From the cell containing the given text, extract its center point as [X, Y] coordinate. 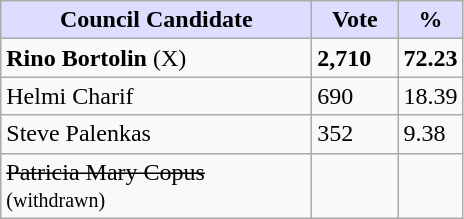
% [430, 20]
Steve Palenkas [156, 134]
Patricia Mary Copus(withdrawn) [156, 186]
Rino Bortolin (X) [156, 58]
18.39 [430, 96]
352 [355, 134]
Helmi Charif [156, 96]
Vote [355, 20]
2,710 [355, 58]
72.23 [430, 58]
9.38 [430, 134]
690 [355, 96]
Council Candidate [156, 20]
